Scan for the cell matching the given text and deliver its [x, y] coordinate at center. 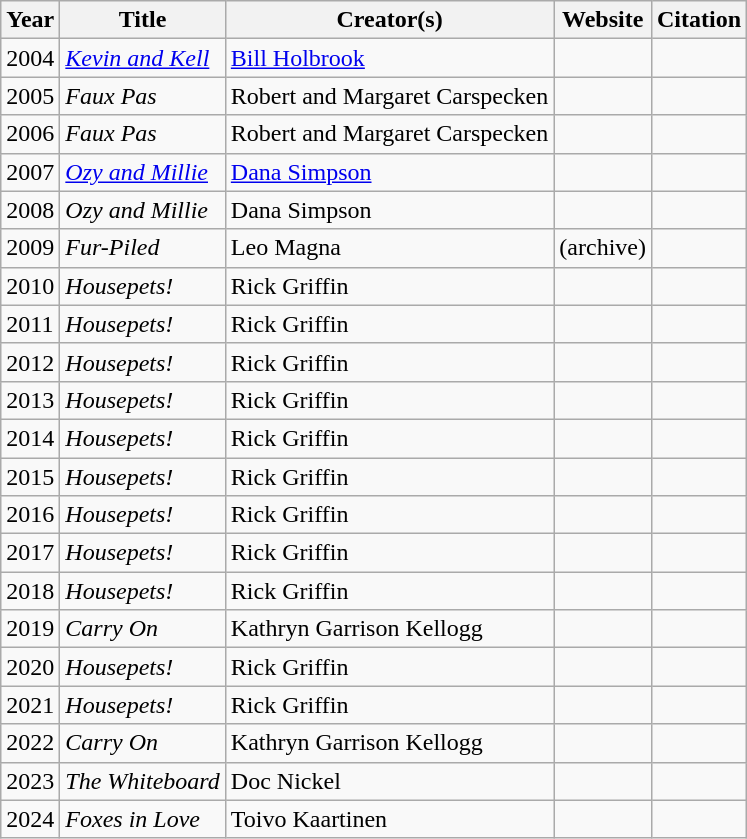
2007 [30, 172]
Kevin and Kell [142, 58]
2021 [30, 705]
Year [30, 20]
Leo Magna [389, 248]
2014 [30, 438]
Creator(s) [389, 20]
2010 [30, 286]
2015 [30, 477]
2012 [30, 362]
2020 [30, 667]
2009 [30, 248]
Citation [698, 20]
The Whiteboard [142, 781]
Doc Nickel [389, 781]
2005 [30, 96]
2006 [30, 134]
2024 [30, 819]
2019 [30, 629]
2022 [30, 743]
Website [603, 20]
Toivo Kaartinen [389, 819]
2013 [30, 400]
Title [142, 20]
2016 [30, 515]
2018 [30, 591]
2011 [30, 324]
2004 [30, 58]
Foxes in Love [142, 819]
2008 [30, 210]
2017 [30, 553]
Fur-Piled [142, 248]
2023 [30, 781]
(archive) [603, 248]
Bill Holbrook [389, 58]
